Scan for the cell matching the given text and deliver its (X, Y) coordinate at center. 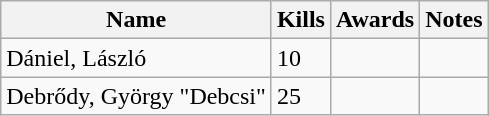
Dániel, László (136, 58)
10 (300, 58)
Kills (300, 20)
Notes (454, 20)
Debrődy, György "Debcsi" (136, 96)
Name (136, 20)
25 (300, 96)
Awards (374, 20)
